Return the [X, Y] coordinate for the center point of the cell that contains the specified text.  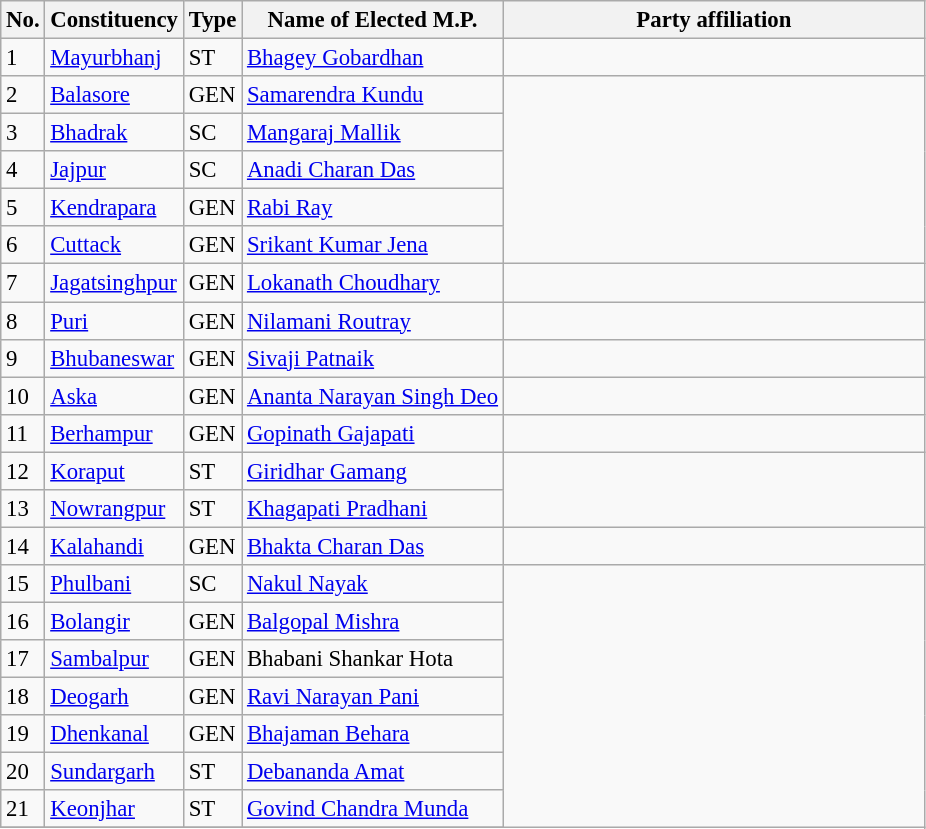
Balasore [114, 95]
Ravi Narayan Pani [373, 697]
Keonjhar [114, 809]
Party affiliation [714, 20]
Rabi Ray [373, 208]
13 [23, 509]
21 [23, 809]
Sambalpur [114, 659]
Koraput [114, 471]
10 [23, 396]
8 [23, 321]
Berhampur [114, 433]
Cuttack [114, 245]
Srikant Kumar Jena [373, 245]
3 [23, 133]
12 [23, 471]
Dhenkanal [114, 734]
Bhubaneswar [114, 358]
Nowrangpur [114, 509]
Nilamani Routray [373, 321]
Sivaji Patnaik [373, 358]
Jagatsinghpur [114, 283]
9 [23, 358]
Mangaraj Mallik [373, 133]
Govind Chandra Munda [373, 809]
Samarendra Kundu [373, 95]
7 [23, 283]
Anadi Charan Das [373, 170]
Deogarh [114, 697]
Jajpur [114, 170]
Bhakta Charan Das [373, 546]
Bolangir [114, 621]
Phulbani [114, 584]
Name of Elected M.P. [373, 20]
Mayurbhanj [114, 58]
No. [23, 20]
18 [23, 697]
Lokanath Choudhary [373, 283]
Gopinath Gajapati [373, 433]
Constituency [114, 20]
Khagapati Pradhani [373, 509]
Bhabani Shankar Hota [373, 659]
6 [23, 245]
17 [23, 659]
4 [23, 170]
Balgopal Mishra [373, 621]
Bhagey Gobardhan [373, 58]
Debananda Amat [373, 772]
Aska [114, 396]
Sundargarh [114, 772]
Ananta Narayan Singh Deo [373, 396]
20 [23, 772]
Bhadrak [114, 133]
Kalahandi [114, 546]
16 [23, 621]
Giridhar Gamang [373, 471]
1 [23, 58]
14 [23, 546]
Bhajaman Behara [373, 734]
Kendrapara [114, 208]
Puri [114, 321]
5 [23, 208]
2 [23, 95]
15 [23, 584]
Type [212, 20]
11 [23, 433]
Nakul Nayak [373, 584]
19 [23, 734]
